Locate the cell with the specified text and output its (X, Y) center coordinate. 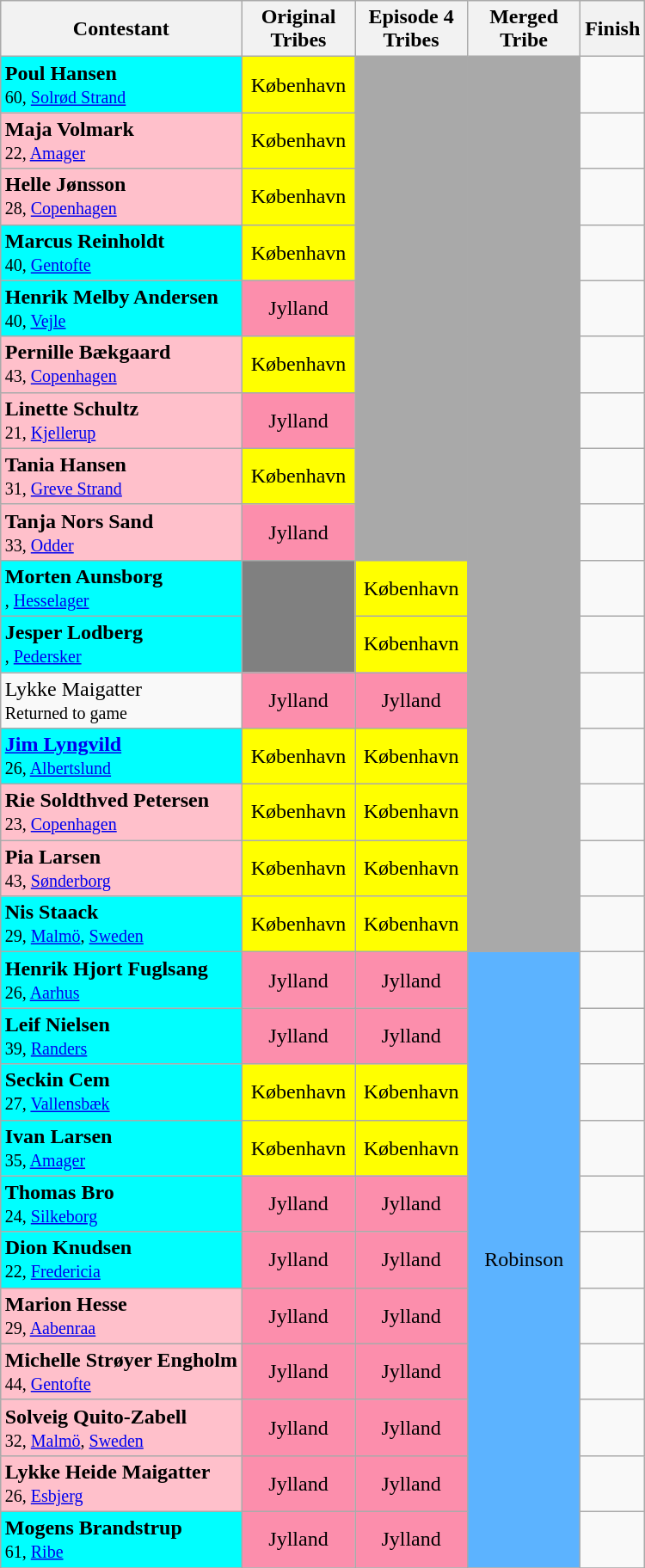
Thomas Bro24, Silkeborg (120, 1204)
Jim Lyngvild26, Albertslund (120, 757)
Seckin Cem27, Vallensbæk (120, 1092)
Helle Jønsson28, Copenhagen (120, 196)
Nis Staack29, Malmö, Sweden (120, 924)
Henrik Hjort Fuglsang26, Aarhus (120, 981)
Lykke Heide Maigatter26, Esbjerg (120, 1483)
Marion Hesse29, Aabenraa (120, 1316)
Jesper Lodberg, Pedersker (120, 643)
Maja Volmark22, Amager (120, 141)
Pernille Bækgaard43, Copenhagen (120, 365)
Lykke MaigatterReturned to game (120, 700)
Marcus Reinholdt40, Gentofte (120, 253)
Solveig Quito-Zabell32, Malmö, Sweden (120, 1428)
MergedTribe (525, 29)
Michelle Strøyer Engholm44, Gentofte (120, 1371)
Mogens Brandstrup61, Ribe (120, 1540)
Ivan Larsen35, Amager (120, 1147)
Leif Nielsen39, Randers (120, 1036)
Rie Soldthved Petersen23, Copenhagen (120, 812)
OriginalTribes (298, 29)
Contestant (120, 29)
Tania Hansen31, Greve Strand (120, 477)
Henrik Melby Andersen40, Vejle (120, 308)
Poul Hansen60, Solrød Strand (120, 84)
Robinson (525, 1260)
Dion Knudsen22, Fredericia (120, 1259)
Tanja Nors Sand33, Odder (120, 532)
Linette Schultz21, Kjellerup (120, 420)
Morten Aunsborg, Hesselager (120, 588)
Finish (612, 29)
Pia Larsen43, Sønderborg (120, 869)
Episode 4Tribes (411, 29)
